Scan for the cell matching the given text and deliver its [X, Y] coordinate at center. 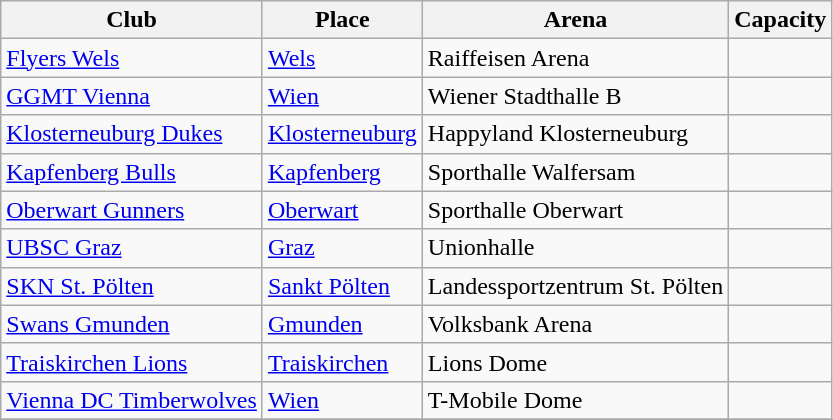
Graz [342, 248]
Sporthalle Walfersam [575, 172]
Happyland Klosterneuburg [575, 134]
Arena [575, 20]
T-Mobile Dome [575, 400]
Traiskirchen [342, 362]
Kapfenberg Bulls [132, 172]
GGMT Vienna [132, 96]
Capacity [780, 20]
Place [342, 20]
Lions Dome [575, 362]
Vienna DC Timberwolves [132, 400]
Klosterneuburg [342, 134]
Traiskirchen Lions [132, 362]
Klosterneuburg Dukes [132, 134]
Volksbank Arena [575, 324]
Club [132, 20]
Landessportzentrum St. Pölten [575, 286]
Sankt Pölten [342, 286]
Wels [342, 58]
Wiener Stadthalle B [575, 96]
Swans Gmunden [132, 324]
Raiffeisen Arena [575, 58]
UBSC Graz [132, 248]
Sporthalle Oberwart [575, 210]
Oberwart [342, 210]
Oberwart Gunners [132, 210]
Kapfenberg [342, 172]
Unionhalle [575, 248]
SKN St. Pölten [132, 286]
Gmunden [342, 324]
Flyers Wels [132, 58]
